Capture the cell that displays the provided text and extract its (x, y) central coordinate. 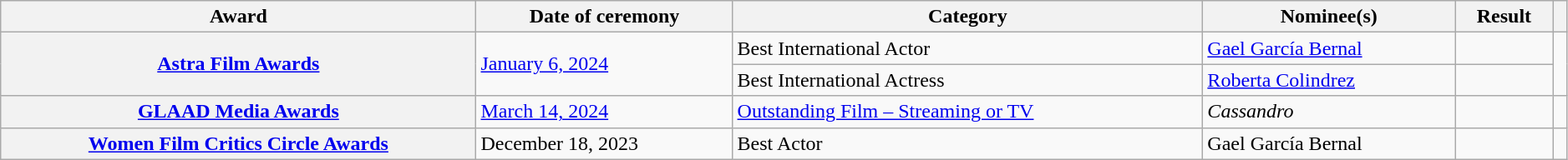
Award (239, 17)
Astra Film Awards (239, 64)
January 6, 2024 (605, 64)
Best International Actress (967, 80)
Cassandro (1329, 112)
Date of ceremony (605, 17)
Outstanding Film – Streaming or TV (967, 112)
Category (967, 17)
Women Film Critics Circle Awards (239, 143)
Roberta Colindrez (1329, 80)
Nominee(s) (1329, 17)
March 14, 2024 (605, 112)
December 18, 2023 (605, 143)
GLAAD Media Awards (239, 112)
Best International Actor (967, 48)
Result (1504, 17)
Best Actor (967, 143)
